Return [x, y] of the center of cell containing provided text 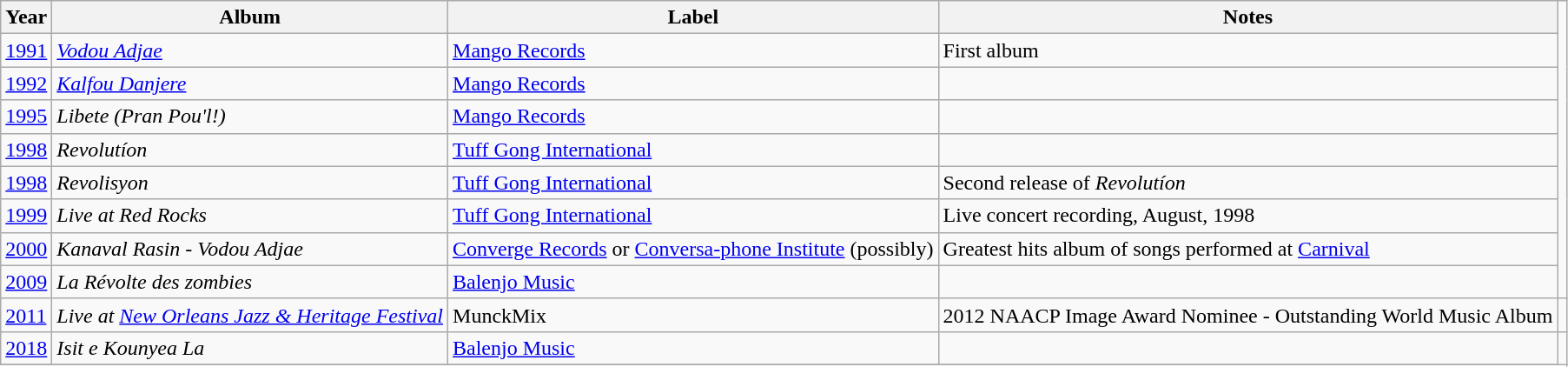
Revolutíon [250, 150]
2009 [26, 282]
Live at New Orleans Jazz & Heritage Festival [250, 315]
1992 [26, 83]
1995 [26, 117]
Converge Records or Conversa-phone Institute (possibly) [693, 249]
Greatest hits album of songs performed at Carnival [1247, 249]
La Révolte des zombies [250, 282]
1991 [26, 50]
Libete (Pran Pou'l!) [250, 117]
Second release of Revolutíon [1247, 183]
1999 [26, 216]
Live concert recording, August, 1998 [1247, 216]
Year [26, 17]
2018 [26, 348]
2012 NAACP Image Award Nominee - Outstanding World Music Album [1247, 315]
2011 [26, 315]
MunckMix [693, 315]
Album [250, 17]
Vodou Adjae [250, 50]
Isit e Kounyea La [250, 348]
First album [1247, 50]
Kanaval Rasin - Vodou Adjae [250, 249]
Kalfou Danjere [250, 83]
2000 [26, 249]
Live at Red Rocks [250, 216]
Revolisyon [250, 183]
Notes [1247, 17]
Label [693, 17]
